Search for the cell housing the specified text and yield its [x, y] center coordinate. 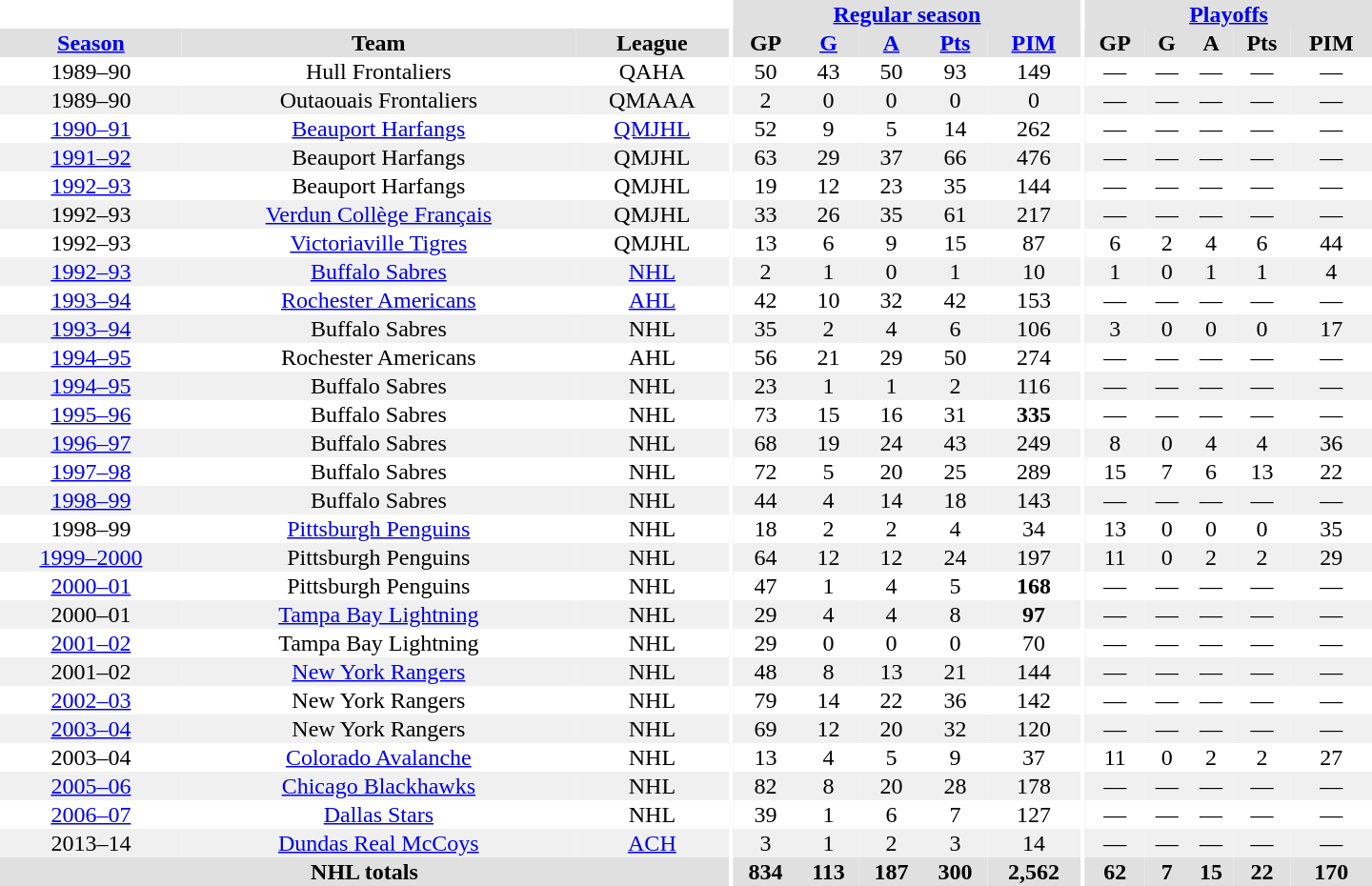
QMAAA [652, 100]
QAHA [652, 71]
72 [766, 472]
56 [766, 357]
Verdun Collège Français [379, 214]
Regular season [907, 14]
31 [955, 414]
34 [1034, 529]
48 [766, 672]
187 [892, 872]
Playoffs [1229, 14]
Chicago Blackhawks [379, 786]
149 [1034, 71]
63 [766, 157]
300 [955, 872]
Team [379, 43]
27 [1331, 757]
16 [892, 414]
262 [1034, 129]
106 [1034, 329]
335 [1034, 414]
1996–97 [91, 443]
33 [766, 214]
2013–14 [91, 843]
2005–06 [91, 786]
61 [955, 214]
Dallas Stars [379, 815]
168 [1034, 586]
1999–2000 [91, 557]
1997–98 [91, 472]
170 [1331, 872]
274 [1034, 357]
142 [1034, 700]
Season [91, 43]
Hull Frontaliers [379, 71]
143 [1034, 500]
64 [766, 557]
Victoriaville Tigres [379, 243]
28 [955, 786]
82 [766, 786]
97 [1034, 614]
NHL totals [364, 872]
Outaouais Frontaliers [379, 100]
834 [766, 872]
120 [1034, 729]
ACH [652, 843]
26 [829, 214]
League [652, 43]
25 [955, 472]
70 [1034, 643]
69 [766, 729]
113 [829, 872]
47 [766, 586]
153 [1034, 300]
476 [1034, 157]
87 [1034, 243]
217 [1034, 214]
1995–96 [91, 414]
62 [1115, 872]
1991–92 [91, 157]
2,562 [1034, 872]
197 [1034, 557]
Dundas Real McCoys [379, 843]
93 [955, 71]
116 [1034, 386]
249 [1034, 443]
66 [955, 157]
17 [1331, 329]
127 [1034, 815]
Colorado Avalanche [379, 757]
73 [766, 414]
52 [766, 129]
39 [766, 815]
2002–03 [91, 700]
2006–07 [91, 815]
79 [766, 700]
289 [1034, 472]
178 [1034, 786]
1990–91 [91, 129]
68 [766, 443]
